From the cell containing the given text, extract its center point as [X, Y] coordinate. 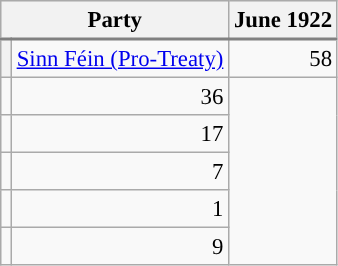
June 1922 [284, 20]
Sinn Féin (Pro-Treaty) [120, 58]
17 [120, 134]
9 [120, 247]
36 [120, 97]
7 [120, 172]
58 [284, 58]
1 [120, 209]
Party [115, 20]
